Determine the [X, Y] coordinate at the center of the cell enclosing the given text.  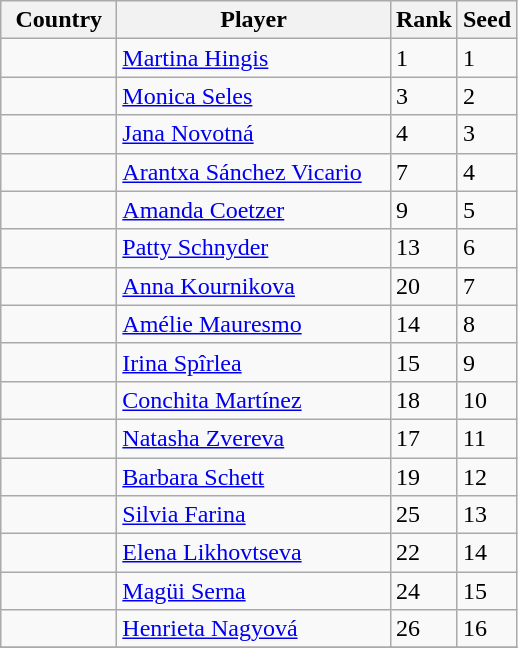
Monica Seles [254, 96]
Player [254, 20]
Elena Likhovtseva [254, 553]
5 [486, 210]
16 [486, 629]
Amélie Mauresmo [254, 324]
6 [486, 248]
26 [424, 629]
Anna Kournikova [254, 286]
17 [424, 438]
8 [486, 324]
Patty Schnyder [254, 248]
Magüi Serna [254, 591]
25 [424, 515]
11 [486, 438]
Conchita Martínez [254, 400]
2 [486, 96]
Martina Hingis [254, 58]
22 [424, 553]
10 [486, 400]
Seed [486, 20]
24 [424, 591]
20 [424, 286]
Jana Novotná [254, 134]
Irina Spîrlea [254, 362]
12 [486, 477]
Silvia Farina [254, 515]
Natasha Zvereva [254, 438]
Henrieta Nagyová [254, 629]
Country [59, 20]
Arantxa Sánchez Vicario [254, 172]
Barbara Schett [254, 477]
Rank [424, 20]
19 [424, 477]
18 [424, 400]
Amanda Coetzer [254, 210]
